For the text-containing cell, return its midpoint in (X, Y) coordinate format. 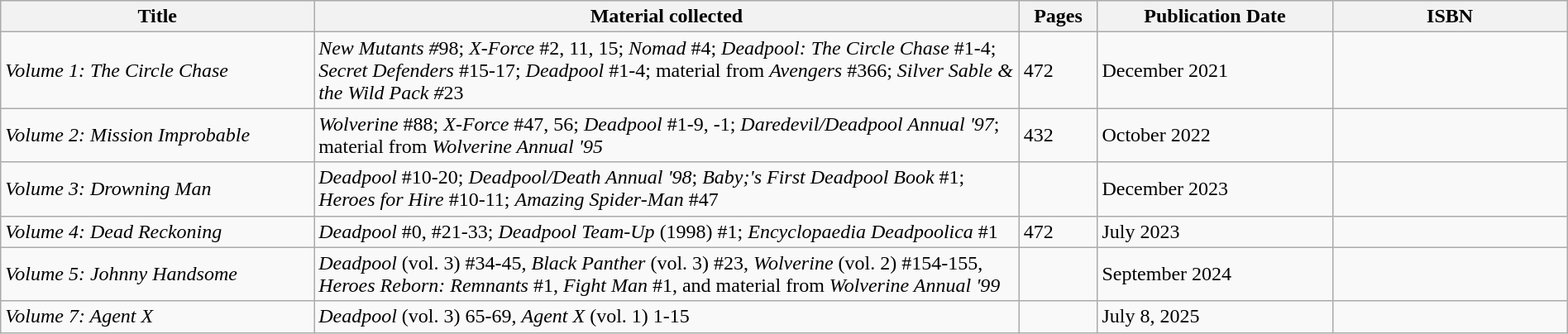
Wolverine #88; X-Force #47, 56; Deadpool #1-9, -1; Daredevil/Deadpool Annual '97; material from Wolverine Annual '95 (667, 136)
July 2023 (1215, 231)
Volume 2: Mission Improbable (157, 136)
Deadpool #0, #21-33; Deadpool Team-Up (1998) #1; Encyclopaedia Deadpoolica #1 (667, 231)
December 2023 (1215, 188)
Material collected (667, 17)
October 2022 (1215, 136)
December 2021 (1215, 70)
July 8, 2025 (1215, 317)
Volume 3: Drowning Man (157, 188)
Pages (1059, 17)
Volume 7: Agent X (157, 317)
ISBN (1450, 17)
Title (157, 17)
Publication Date (1215, 17)
432 (1059, 136)
Volume 4: Dead Reckoning (157, 231)
Deadpool (vol. 3) 65-69, Agent X (vol. 1) 1-15 (667, 317)
Volume 5: Johnny Handsome (157, 274)
Volume 1: The Circle Chase (157, 70)
Deadpool #10-20; Deadpool/Death Annual '98; Baby;'s First Deadpool Book #1; Heroes for Hire #10-11; Amazing Spider-Man #47 (667, 188)
September 2024 (1215, 274)
